For the text-containing cell, return its midpoint in [x, y] coordinate format. 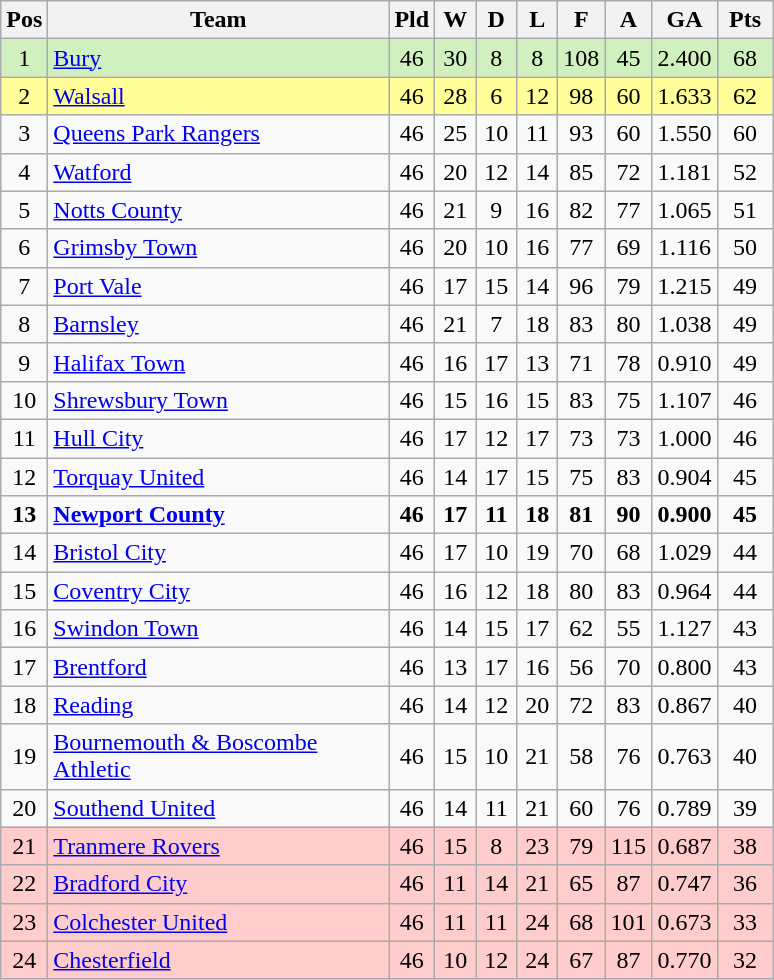
Colchester United [218, 922]
Torquay United [218, 477]
Team [218, 20]
33 [745, 922]
1.181 [684, 172]
0.747 [684, 884]
Newport County [218, 515]
Queens Park Rangers [218, 134]
2 [24, 96]
0.964 [684, 591]
0.763 [684, 756]
25 [456, 134]
0.867 [684, 705]
Reading [218, 705]
Bristol City [218, 553]
90 [628, 515]
Tranmere Rovers [218, 846]
Grimsby Town [218, 248]
32 [745, 960]
0.770 [684, 960]
Notts County [218, 210]
51 [745, 210]
Barnsley [218, 324]
Coventry City [218, 591]
1.550 [684, 134]
0.900 [684, 515]
Southend United [218, 808]
1.107 [684, 400]
Pld [412, 20]
Bradford City [218, 884]
85 [582, 172]
4 [24, 172]
58 [582, 756]
Watford [218, 172]
Brentford [218, 667]
1.215 [684, 286]
1.038 [684, 324]
78 [628, 362]
0.789 [684, 808]
69 [628, 248]
28 [456, 96]
1.127 [684, 629]
98 [582, 96]
Halifax Town [218, 362]
67 [582, 960]
101 [628, 922]
3 [24, 134]
96 [582, 286]
Bournemouth & Boscombe Athletic [218, 756]
Walsall [218, 96]
36 [745, 884]
1.000 [684, 438]
0.904 [684, 477]
Port Vale [218, 286]
1.633 [684, 96]
Bury [218, 58]
56 [582, 667]
55 [628, 629]
0.800 [684, 667]
108 [582, 58]
Shrewsbury Town [218, 400]
0.673 [684, 922]
30 [456, 58]
38 [745, 846]
Chesterfield [218, 960]
Pos [24, 20]
Swindon Town [218, 629]
1 [24, 58]
5 [24, 210]
F [582, 20]
65 [582, 884]
22 [24, 884]
1.065 [684, 210]
39 [745, 808]
1.116 [684, 248]
93 [582, 134]
A [628, 20]
50 [745, 248]
D [496, 20]
L [538, 20]
Pts [745, 20]
1.029 [684, 553]
82 [582, 210]
115 [628, 846]
W [456, 20]
81 [582, 515]
71 [582, 362]
2.400 [684, 58]
52 [745, 172]
0.910 [684, 362]
GA [684, 20]
0.687 [684, 846]
Hull City [218, 438]
